Scan for the cell matching the given text and deliver its [x, y] coordinate at center. 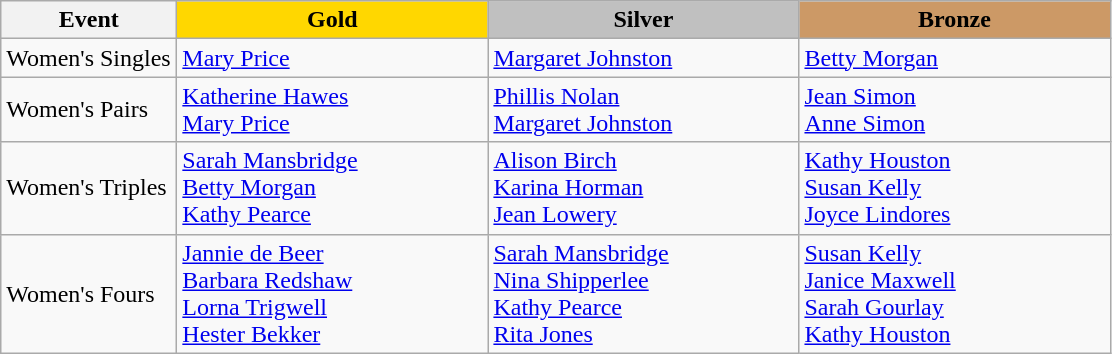
Susan Kelly Janice Maxwell Sarah Gourlay Kathy Houston [954, 294]
Gold [332, 20]
Event [89, 20]
Bronze [954, 20]
Women's Triples [89, 188]
Margaret Johnston [644, 58]
Jannie de Beer Barbara Redshaw Lorna Trigwell Hester Bekker [332, 294]
Women's Singles [89, 58]
Jean Simon Anne Simon [954, 110]
Women's Pairs [89, 110]
Betty Morgan [954, 58]
Katherine Hawes Mary Price [332, 110]
Mary Price [332, 58]
Women's Fours [89, 294]
Kathy HoustonSusan Kelly Joyce Lindores [954, 188]
Phillis Nolan Margaret Johnston [644, 110]
Sarah Mansbridge Nina Shipperlee Kathy Pearce Rita Jones [644, 294]
Silver [644, 20]
Alison Birch Karina Horman Jean Lowery [644, 188]
Sarah Mansbridge Betty Morgan Kathy Pearce [332, 188]
